Capture the cell that displays the provided text and extract its (x, y) central coordinate. 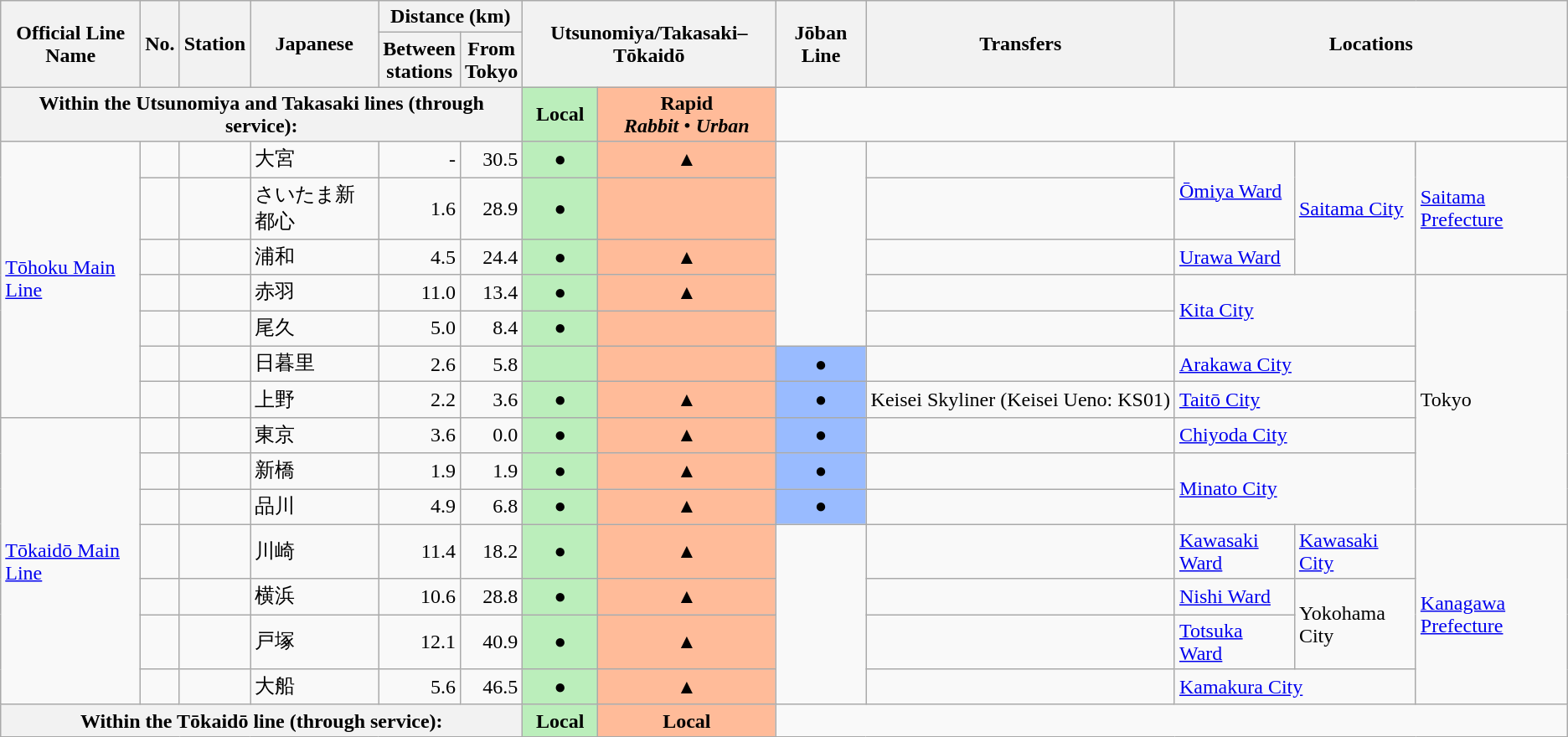
Kamakura City (1295, 687)
Locations (1370, 44)
12.1 (420, 642)
Distance (km) (451, 17)
40.9 (491, 642)
Tokyo (1491, 399)
さいたま新都心 (315, 209)
- (420, 159)
大宮 (315, 159)
RapidRabbit • Urban (687, 114)
6.8 (491, 508)
10.6 (420, 596)
Japanese (315, 44)
FromTokyo (491, 60)
Utsunomiya/Takasaki–Tōkaidō (649, 44)
Tōhoku Main Line (70, 280)
日暮里 (315, 363)
2.6 (420, 363)
Saitama Prefecture (1491, 208)
8.4 (491, 328)
Chiyoda City (1295, 435)
横浜 (315, 596)
Saitama City (1355, 208)
No. (160, 44)
28.9 (491, 209)
上野 (315, 400)
0.0 (491, 435)
Kita City (1295, 310)
18.2 (491, 551)
11.4 (420, 551)
浦和 (315, 258)
Jōban Line (821, 44)
Urawa Ward (1235, 258)
24.4 (491, 258)
Official Line Name (70, 44)
Within the Utsunomiya and Takasaki lines (through service): (261, 114)
46.5 (491, 687)
尾久 (315, 328)
赤羽 (315, 293)
4.5 (420, 258)
28.8 (491, 596)
Minato City (1295, 489)
Tōkaidō Main Line (70, 561)
11.0 (420, 293)
Nishi Ward (1235, 596)
Betweenstations (420, 60)
Ōmiya Ward (1235, 191)
1.6 (420, 209)
Arakawa City (1295, 363)
戸塚 (315, 642)
Kanagawa Prefecture (1491, 615)
新橋 (315, 471)
Transfers (1020, 44)
大船 (315, 687)
Keisei Skyliner (Keisei Ueno: KS01) (1020, 400)
Yokohama City (1355, 624)
2.2 (420, 400)
13.4 (491, 293)
Kawasaki Ward (1235, 551)
5.6 (420, 687)
5.0 (420, 328)
Totsuka Ward (1235, 642)
東京 (315, 435)
4.9 (420, 508)
Within the Tōkaidō line (through service): (261, 720)
30.5 (491, 159)
Taitō City (1295, 400)
5.8 (491, 363)
Kawasaki City (1355, 551)
川崎 (315, 551)
Station (214, 44)
品川 (315, 508)
